Return the [x, y] coordinate for the center point of the cell that contains the specified text.  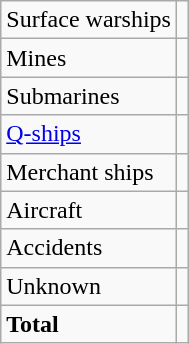
Aircraft [89, 210]
Accidents [89, 248]
Merchant ships [89, 172]
Unknown [89, 286]
Mines [89, 58]
Submarines [89, 96]
Q-ships [89, 134]
Surface warships [89, 20]
Total [89, 324]
